For the text-containing cell, return its midpoint in (x, y) coordinate format. 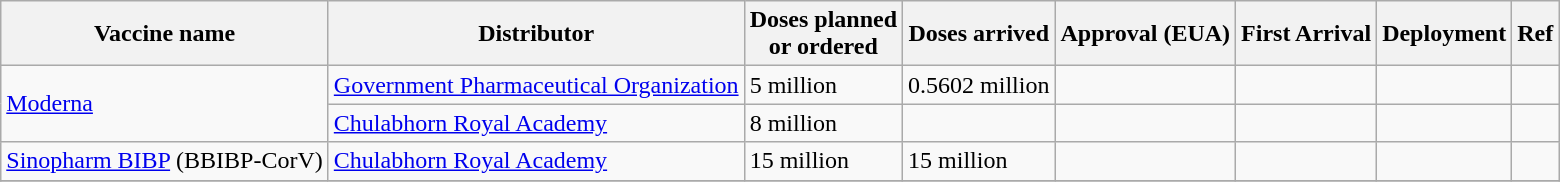
Moderna (165, 104)
Deployment (1444, 34)
Vaccine name (165, 34)
0.5602 million (979, 85)
Doses planned or ordered (823, 34)
8 million (823, 123)
5 million (823, 85)
Doses arrived (979, 34)
Ref (1536, 34)
Approval (EUA) (1146, 34)
Government Pharmaceutical Organization (536, 85)
Distributor (536, 34)
First Arrival (1306, 34)
Sinopharm BIBP (BBIBP-CorV) (165, 161)
